Detect which cell encompasses the target text, then output its (X, Y) center coordinate. 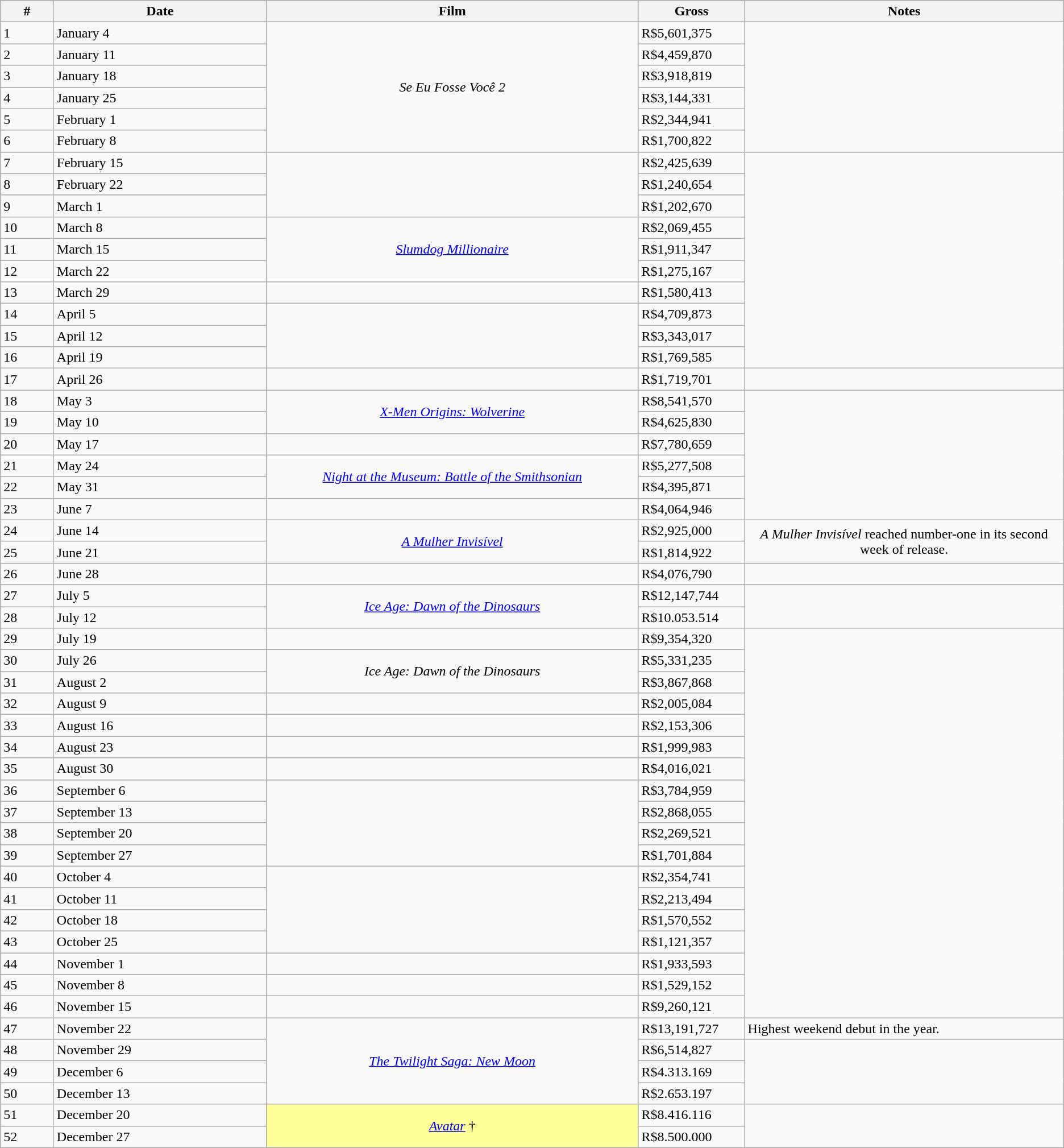
July 5 (160, 595)
9 (27, 206)
35 (27, 769)
March 22 (160, 271)
15 (27, 336)
R$9,260,121 (691, 1007)
48 (27, 1050)
R$1,529,152 (691, 985)
12 (27, 271)
8 (27, 184)
R$2,925,000 (691, 531)
33 (27, 726)
September 27 (160, 855)
August 30 (160, 769)
May 31 (160, 487)
52 (27, 1137)
R$4,625,830 (691, 422)
R$5,601,375 (691, 33)
39 (27, 855)
4 (27, 98)
R$2,425,639 (691, 163)
26 (27, 574)
March 1 (160, 206)
November 22 (160, 1029)
R$2,005,084 (691, 704)
October 11 (160, 898)
December 6 (160, 1072)
1 (27, 33)
Night at the Museum: Battle of the Smithsonian (452, 476)
A Mulher Invisível reached number-one in its second week of release. (904, 541)
November 1 (160, 964)
R$1,275,167 (691, 271)
R$13,191,727 (691, 1029)
January 11 (160, 55)
28 (27, 617)
Avatar † (452, 1126)
R$2,344,941 (691, 119)
R$7,780,659 (691, 444)
R$8.500.000 (691, 1137)
June 28 (160, 574)
February 1 (160, 119)
October 4 (160, 877)
March 15 (160, 249)
December 13 (160, 1093)
R$1,769,585 (691, 358)
November 29 (160, 1050)
R$1,240,654 (691, 184)
Film (452, 11)
R$2,354,741 (691, 877)
March 29 (160, 293)
January 25 (160, 98)
R$2,213,494 (691, 898)
R$3,144,331 (691, 98)
R$9,354,320 (691, 639)
October 18 (160, 920)
18 (27, 401)
March 8 (160, 227)
20 (27, 444)
R$1,700,822 (691, 141)
April 12 (160, 336)
34 (27, 747)
November 15 (160, 1007)
21 (27, 466)
August 23 (160, 747)
6 (27, 141)
November 8 (160, 985)
R$3,784,959 (691, 790)
R$8.416.116 (691, 1115)
13 (27, 293)
R$4,016,021 (691, 769)
R$4,395,871 (691, 487)
April 26 (160, 379)
44 (27, 964)
22 (27, 487)
51 (27, 1115)
Highest weekend debut in the year. (904, 1029)
August 2 (160, 682)
R$2,153,306 (691, 726)
R$1,570,552 (691, 920)
The Twilight Saga: New Moon (452, 1061)
December 20 (160, 1115)
7 (27, 163)
R$1,202,670 (691, 206)
R$4,076,790 (691, 574)
February 15 (160, 163)
32 (27, 704)
April 5 (160, 314)
August 9 (160, 704)
R$2,269,521 (691, 834)
R$3,867,868 (691, 682)
May 24 (160, 466)
31 (27, 682)
41 (27, 898)
R$2,868,055 (691, 812)
May 3 (160, 401)
R$1,933,593 (691, 964)
R$1,814,922 (691, 552)
11 (27, 249)
February 22 (160, 184)
19 (27, 422)
16 (27, 358)
R$6,514,827 (691, 1050)
February 8 (160, 141)
Notes (904, 11)
X-Men Origins: Wolverine (452, 412)
R$3,918,819 (691, 76)
R$2.653.197 (691, 1093)
R$3,343,017 (691, 336)
R$1,999,983 (691, 747)
36 (27, 790)
R$5,331,235 (691, 661)
Se Eu Fosse Você 2 (452, 87)
29 (27, 639)
46 (27, 1007)
# (27, 11)
37 (27, 812)
47 (27, 1029)
R$2,069,455 (691, 227)
R$5,277,508 (691, 466)
50 (27, 1093)
Date (160, 11)
R$1,911,347 (691, 249)
January 18 (160, 76)
40 (27, 877)
27 (27, 595)
2 (27, 55)
July 26 (160, 661)
May 10 (160, 422)
R$4,459,870 (691, 55)
A Mulher Invisível (452, 541)
R$4,064,946 (691, 509)
42 (27, 920)
R$4.313.169 (691, 1072)
December 27 (160, 1137)
17 (27, 379)
June 14 (160, 531)
R$1,121,357 (691, 942)
14 (27, 314)
October 25 (160, 942)
38 (27, 834)
September 20 (160, 834)
45 (27, 985)
June 21 (160, 552)
August 16 (160, 726)
49 (27, 1072)
July 12 (160, 617)
23 (27, 509)
R$1,580,413 (691, 293)
May 17 (160, 444)
September 13 (160, 812)
Slumdog Millionaire (452, 249)
R$1,701,884 (691, 855)
30 (27, 661)
3 (27, 76)
April 19 (160, 358)
R$12,147,744 (691, 595)
July 19 (160, 639)
43 (27, 942)
5 (27, 119)
25 (27, 552)
Gross (691, 11)
June 7 (160, 509)
January 4 (160, 33)
24 (27, 531)
R$10.053.514 (691, 617)
September 6 (160, 790)
R$1,719,701 (691, 379)
10 (27, 227)
R$4,709,873 (691, 314)
R$8,541,570 (691, 401)
